Determine the [x, y] coordinate at the center of the cell enclosing the given text.  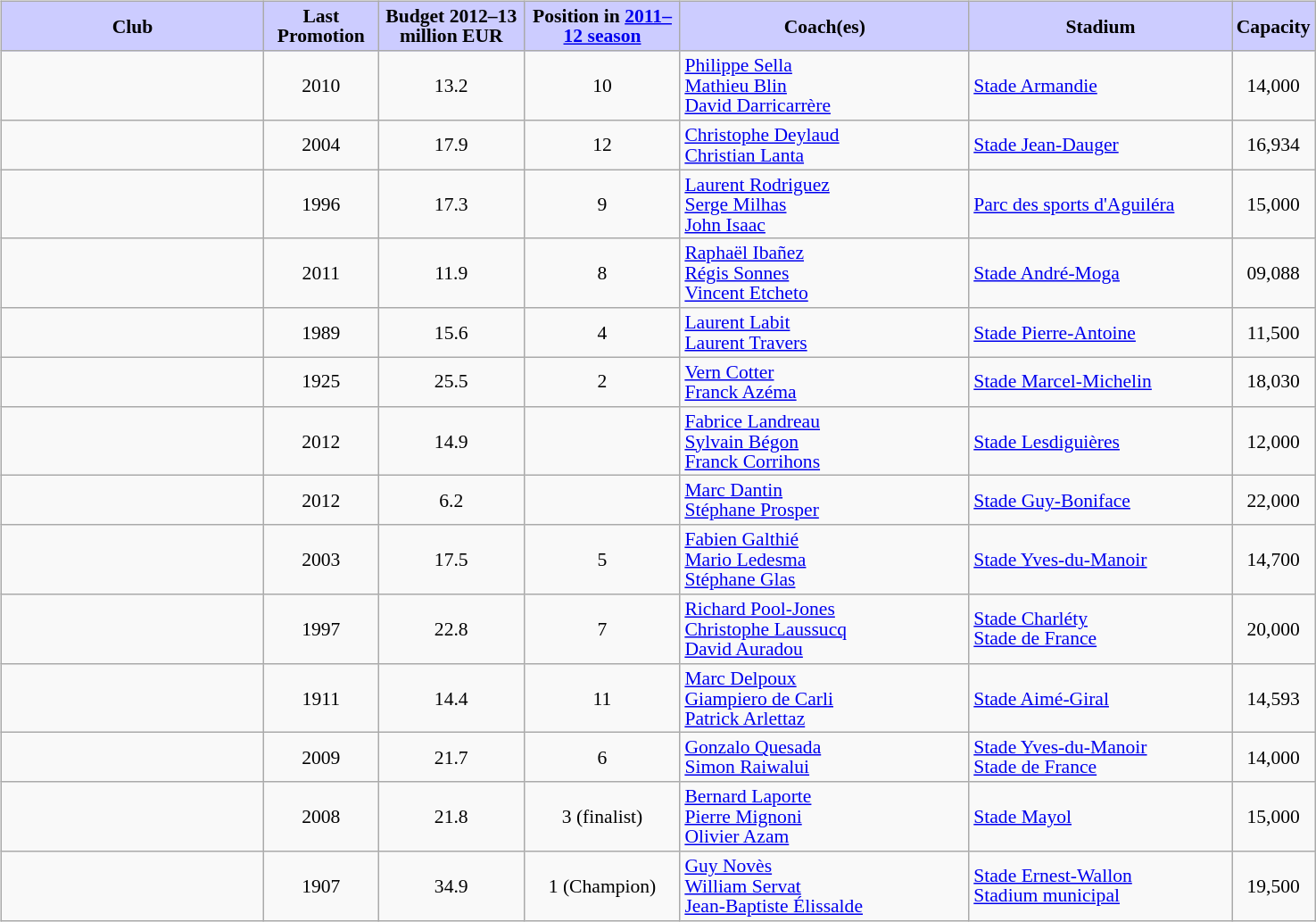
17.3 [451, 204]
Stade Marcel-Michelin [1100, 382]
21.7 [451, 757]
11.9 [451, 273]
Raphaël IbañezRégis SonnesVincent Etcheto [824, 273]
2010 [321, 86]
Richard Pool-JonesChristophe LaussucqDavid Auradou [824, 629]
Bernard LaportePierre MignoniOlivier Azam [824, 817]
Parc des sports d'Aguiléra [1100, 204]
6 [603, 757]
5 [603, 560]
Stade Jean-Dauger [1100, 145]
09,088 [1274, 273]
Stade Guy-Boniface [1100, 500]
1989 [321, 332]
1 (Champion) [603, 886]
Stade Mayol [1100, 817]
19,500 [1274, 886]
Philippe SellaMathieu BlinDavid Darricarrère [824, 86]
2009 [321, 757]
2003 [321, 560]
2008 [321, 817]
Laurent LabitLaurent Travers [824, 332]
Stade Yves-du-ManoirStade de France [1100, 757]
Stade CharlétyStade de France [1100, 629]
Capacity [1274, 27]
14,700 [1274, 560]
13.2 [451, 86]
25.5 [451, 382]
Marc DelpouxGiampiero de CarliPatrick Arlettaz [824, 698]
Marc DantinStéphane Prosper [824, 500]
Stade André-Moga [1100, 273]
1997 [321, 629]
6.2 [451, 500]
15.6 [451, 332]
34.9 [451, 886]
3 (finalist) [603, 817]
14,593 [1274, 698]
Vern CotterFranck Azéma [824, 382]
9 [603, 204]
Guy NovèsWilliam ServatJean-Baptiste Élissalde [824, 886]
Stadium [1100, 27]
20,000 [1274, 629]
Stade Armandie [1100, 86]
Stade Yves-du-Manoir [1100, 560]
17.9 [451, 145]
Club [132, 27]
Coach(es) [824, 27]
Fabrice LandreauSylvain BégonFranck Corrihons [824, 441]
Position in 2011–12 season [603, 27]
17.5 [451, 560]
12 [603, 145]
Christophe DeylaudChristian Lanta [824, 145]
11,500 [1274, 332]
Last Promotion [321, 27]
14.4 [451, 698]
Budget 2012–13 million EUR [451, 27]
Fabien GalthiéMario LedesmaStéphane Glas [824, 560]
Gonzalo Quesada Simon Raiwalui [824, 757]
Stade Ernest-WallonStadium municipal [1100, 886]
16,934 [1274, 145]
11 [603, 698]
8 [603, 273]
2 [603, 382]
1907 [321, 886]
2011 [321, 273]
2004 [321, 145]
7 [603, 629]
4 [603, 332]
21.8 [451, 817]
12,000 [1274, 441]
Stade Pierre-Antoine [1100, 332]
1925 [321, 382]
22.8 [451, 629]
10 [603, 86]
14.9 [451, 441]
Stade Lesdiguières [1100, 441]
22,000 [1274, 500]
Stade Aimé-Giral [1100, 698]
1996 [321, 204]
1911 [321, 698]
18,030 [1274, 382]
Laurent RodriguezSerge MilhasJohn Isaac [824, 204]
